Return (X, Y) of the center of cell containing provided text 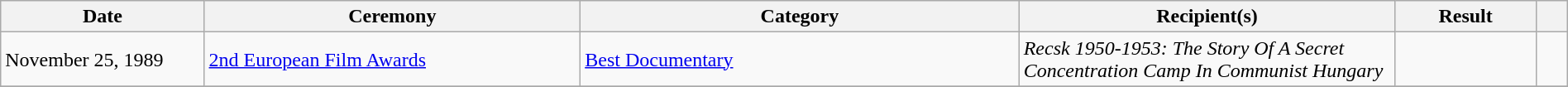
Recsk 1950-1953: The Story Of A Secret Concentration Camp In Communist Hungary (1207, 60)
Ceremony (392, 17)
Best Documentary (800, 60)
Result (1465, 17)
2nd European Film Awards (392, 60)
Category (800, 17)
Date (103, 17)
Recipient(s) (1207, 17)
November 25, 1989 (103, 60)
